For the text-containing cell, return its midpoint in [x, y] coordinate format. 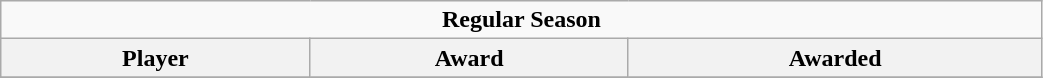
Award [469, 58]
Player [156, 58]
Regular Season [522, 20]
Awarded [835, 58]
